Detect which cell encompasses the target text, then output its [X, Y] center coordinate. 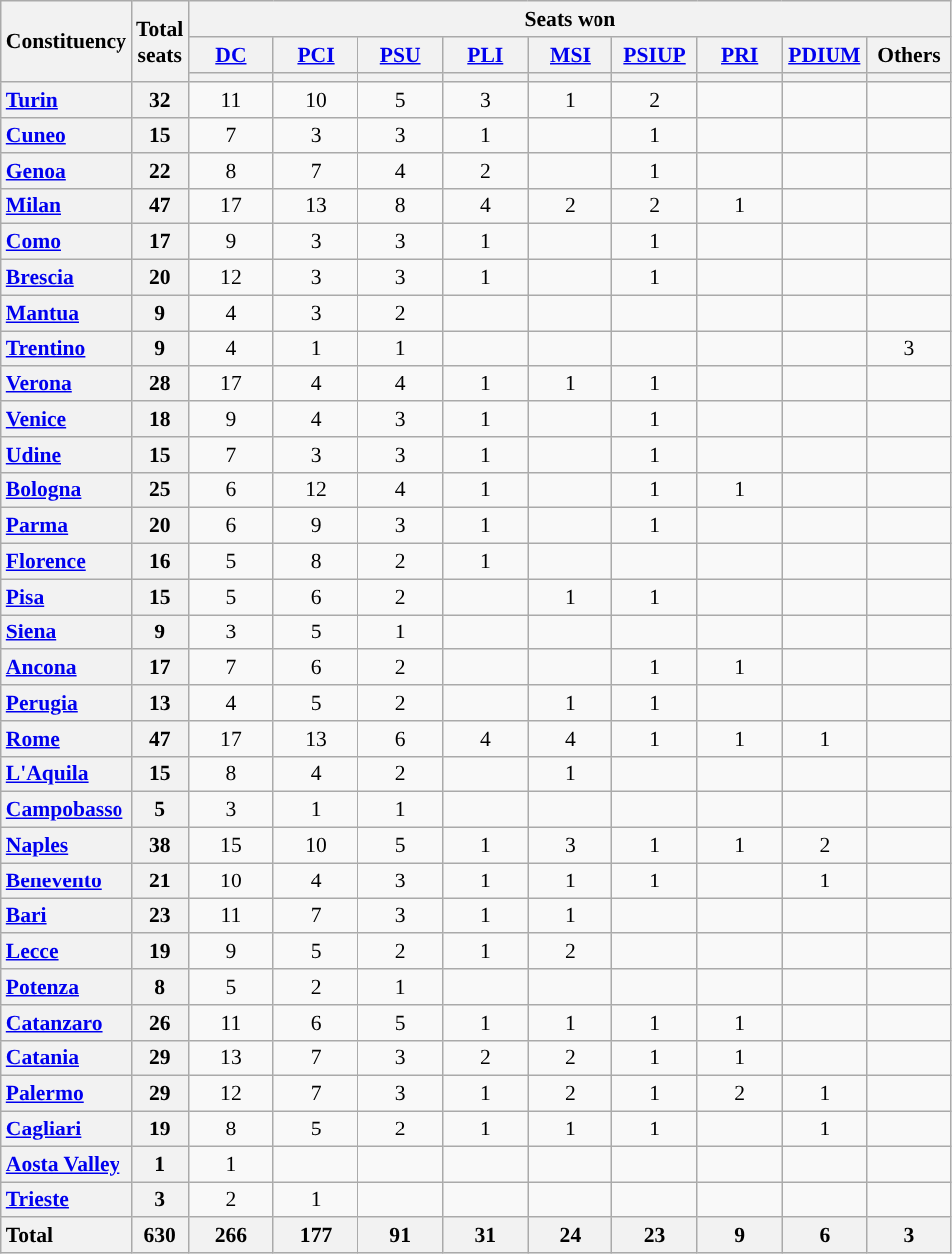
MSI [570, 55]
91 [400, 1236]
Pisa [66, 597]
Totalseats [159, 42]
Ancona [66, 668]
Bologna [66, 490]
DC [231, 55]
630 [159, 1236]
38 [159, 846]
Trieste [66, 1200]
177 [315, 1236]
Cuneo [66, 135]
266 [231, 1236]
32 [159, 101]
Catanzaro [66, 1023]
18 [159, 419]
Turin [66, 101]
22 [159, 171]
Cagliari [66, 1129]
Lecce [66, 952]
Catania [66, 1058]
Total [66, 1236]
21 [159, 880]
28 [159, 384]
Rome [66, 739]
Benevento [66, 880]
Seats won [570, 19]
PCI [315, 55]
26 [159, 1023]
Brescia [66, 278]
Campobasso [66, 810]
Bari [66, 916]
Como [66, 242]
Palermo [66, 1094]
Perugia [66, 703]
Udine [66, 455]
Siena [66, 632]
PLI [486, 55]
31 [486, 1236]
Florence [66, 562]
Others [908, 55]
Aosta Valley [66, 1164]
Potenza [66, 987]
PSIUP [655, 55]
16 [159, 562]
Parma [66, 526]
Naples [66, 846]
Verona [66, 384]
Milan [66, 206]
PSU [400, 55]
Venice [66, 419]
L'Aquila [66, 774]
PDIUM [825, 55]
25 [159, 490]
Mantua [66, 313]
Trentino [66, 349]
24 [570, 1236]
Constituency [66, 42]
PRI [739, 55]
Genoa [66, 171]
